Return the [x, y] coordinate for the center point of the cell that contains the specified text.  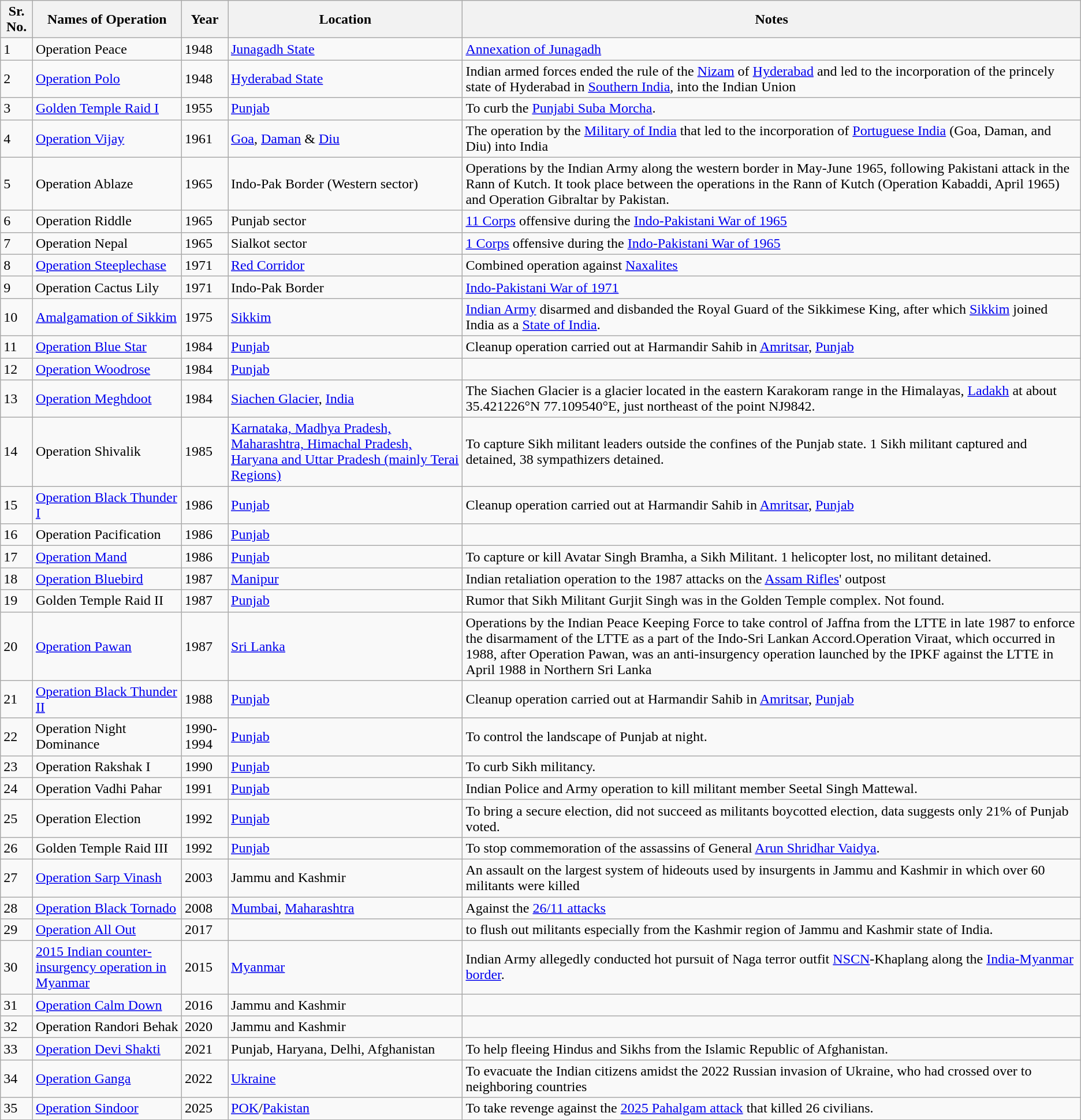
Mumbai, Maharashtra [345, 907]
To evacuate the Indian citizens amidst the 2022 Russian invasion of Ukraine, who had crossed over to neighboring countries [771, 1079]
Notes [771, 20]
Indo-Pak Border (Western sector) [345, 184]
Hyderabad State [345, 79]
11 Corps offensive during the Indo-Pakistani War of 1965 [771, 221]
Names of Operation [107, 20]
Operation Randori Behak [107, 1027]
To capture Sikh militant leaders outside the confines of the Punjab state. 1 Sikh militant captured and detained, 38 sympathizers detained. [771, 452]
Sikkim [345, 317]
2015 Indian counter-insurgency operation in Myanmar [107, 968]
Operation Pacification [107, 535]
Operation Sarp Vinash [107, 878]
Indo-Pakistani War of 1971 [771, 287]
12 [17, 369]
Golden Temple Raid I [107, 109]
Red Corridor [345, 265]
9 [17, 287]
To control the landscape of Punjab at night. [771, 737]
Indo-Pak Border [345, 287]
Golden Temple Raid II [107, 601]
Operation Black Tornado [107, 907]
Operation Nepal [107, 243]
1988 [204, 699]
2 [17, 79]
The operation by the Military of India that led to the incorporation of Portuguese India (Goa, Daman, and Diu) into India [771, 139]
POK/Pakistan [345, 1108]
To take revenge against the 2025 Pahalgam attack that killed 26 civilians. [771, 1108]
23 [17, 766]
Sialkot sector [345, 243]
3 [17, 109]
2020 [204, 1027]
Operation Sindoor [107, 1108]
Operation Calm Down [107, 1005]
Operation Cactus Lily [107, 287]
1991 [204, 788]
29 [17, 930]
Operation Riddle [107, 221]
11 [17, 347]
Combined operation against Naxalites [771, 265]
33 [17, 1049]
35 [17, 1108]
To capture or kill Avatar Singh Bramha, a Sikh Militant. 1 helicopter lost, no militant detained. [771, 557]
Junagadh State [345, 49]
21 [17, 699]
Operation Election [107, 818]
22 [17, 737]
15 [17, 505]
Siachen Glacier, India [345, 399]
20 [17, 646]
32 [17, 1027]
Golden Temple Raid III [107, 848]
Ukraine [345, 1079]
19 [17, 601]
Operation Rakshak I [107, 766]
To bring a secure election, did not succeed as militants boycotted election, data suggests only 21% of Punjab voted. [771, 818]
Amalgamation of Sikkim [107, 317]
28 [17, 907]
Indian Army allegedly conducted hot pursuit of Naga terror outfit NSCN-Khaplang along the India-Myanmar border. [771, 968]
13 [17, 399]
1961 [204, 139]
Rumor that Sikh Militant Gurjit Singh was in the Golden Temple complex. Not found. [771, 601]
24 [17, 788]
17 [17, 557]
Operation All Out [107, 930]
Operation Blue Star [107, 347]
1 Corps offensive during the Indo-Pakistani War of 1965 [771, 243]
Karnataka, Madhya Pradesh, Maharashtra, Himachal Pradesh, Haryana and Uttar Pradesh (mainly Terai Regions) [345, 452]
26 [17, 848]
Indian Army disarmed and disbanded the Royal Guard of the Sikkimese King, after which Sikkim joined India as a State of India. [771, 317]
Operation Polo [107, 79]
Myanmar [345, 968]
Sri Lanka [345, 646]
2022 [204, 1079]
Annexation of Junagadh [771, 49]
14 [17, 452]
10 [17, 317]
7 [17, 243]
30 [17, 968]
1 [17, 49]
1990-1994 [204, 737]
Operation Black Thunder II [107, 699]
Operation Bluebird [107, 579]
Operation Devi Shakti [107, 1049]
6 [17, 221]
18 [17, 579]
Operation Mand [107, 557]
Operation Vijay [107, 139]
5 [17, 184]
1985 [204, 452]
Punjab sector [345, 221]
16 [17, 535]
31 [17, 1005]
Against the 26/11 attacks [771, 907]
8 [17, 265]
Sr. No. [17, 20]
Location [345, 20]
To stop commemoration of the assassins of General Arun Shridhar Vaidya. [771, 848]
Operation Steeplechase [107, 265]
Operation Pawan [107, 646]
Indian retaliation operation to the 1987 attacks on the Assam Rifles' outpost [771, 579]
4 [17, 139]
Punjab, Haryana, Delhi, Afghanistan [345, 1049]
Year [204, 20]
25 [17, 818]
Operation Peace [107, 49]
to flush out militants especially from the Kashmir region of Jammu and Kashmir state of India. [771, 930]
Operation Ganga [107, 1079]
1990 [204, 766]
An assault on the largest system of hideouts used by insurgents in Jammu and Kashmir in which over 60 militants were killed [771, 878]
2003 [204, 878]
1955 [204, 109]
Goa, Daman & Diu [345, 139]
2016 [204, 1005]
2021 [204, 1049]
To help fleeing Hindus and Sikhs from the Islamic Republic of Afghanistan. [771, 1049]
Operation Black Thunder I [107, 505]
Operation Vadhi Pahar [107, 788]
27 [17, 878]
Indian Police and Army operation to kill militant member Seetal Singh Mattewal. [771, 788]
To curb Sikh militancy. [771, 766]
2015 [204, 968]
Operation Night Dominance [107, 737]
Manipur [345, 579]
To curb the Punjabi Suba Morcha. [771, 109]
2017 [204, 930]
2008 [204, 907]
Operation Woodrose [107, 369]
34 [17, 1079]
Operation Ablaze [107, 184]
Operation Meghdoot [107, 399]
2025 [204, 1108]
Operation Shivalik [107, 452]
1975 [204, 317]
